Locate the cell with the specified text and output its [x, y] center coordinate. 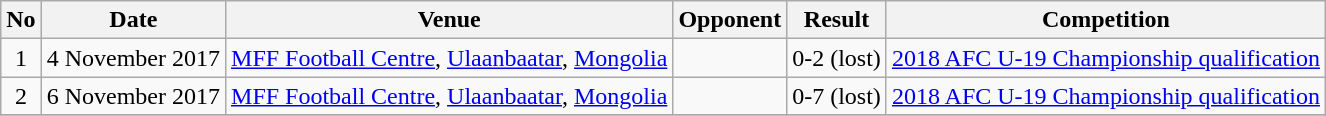
Opponent [730, 20]
6 November 2017 [133, 96]
Result [837, 20]
4 November 2017 [133, 58]
Competition [1106, 20]
No [21, 20]
2 [21, 96]
0-2 (lost) [837, 58]
Date [133, 20]
Venue [450, 20]
0-7 (lost) [837, 96]
1 [21, 58]
